Find where the given text appears and provide that cell's center as [x, y] coordinate. 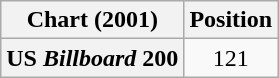
Chart (2001) [92, 20]
Position [231, 20]
121 [231, 58]
US Billboard 200 [92, 58]
